Provide the (X, Y) coordinate of the cell's center where the given text is located.  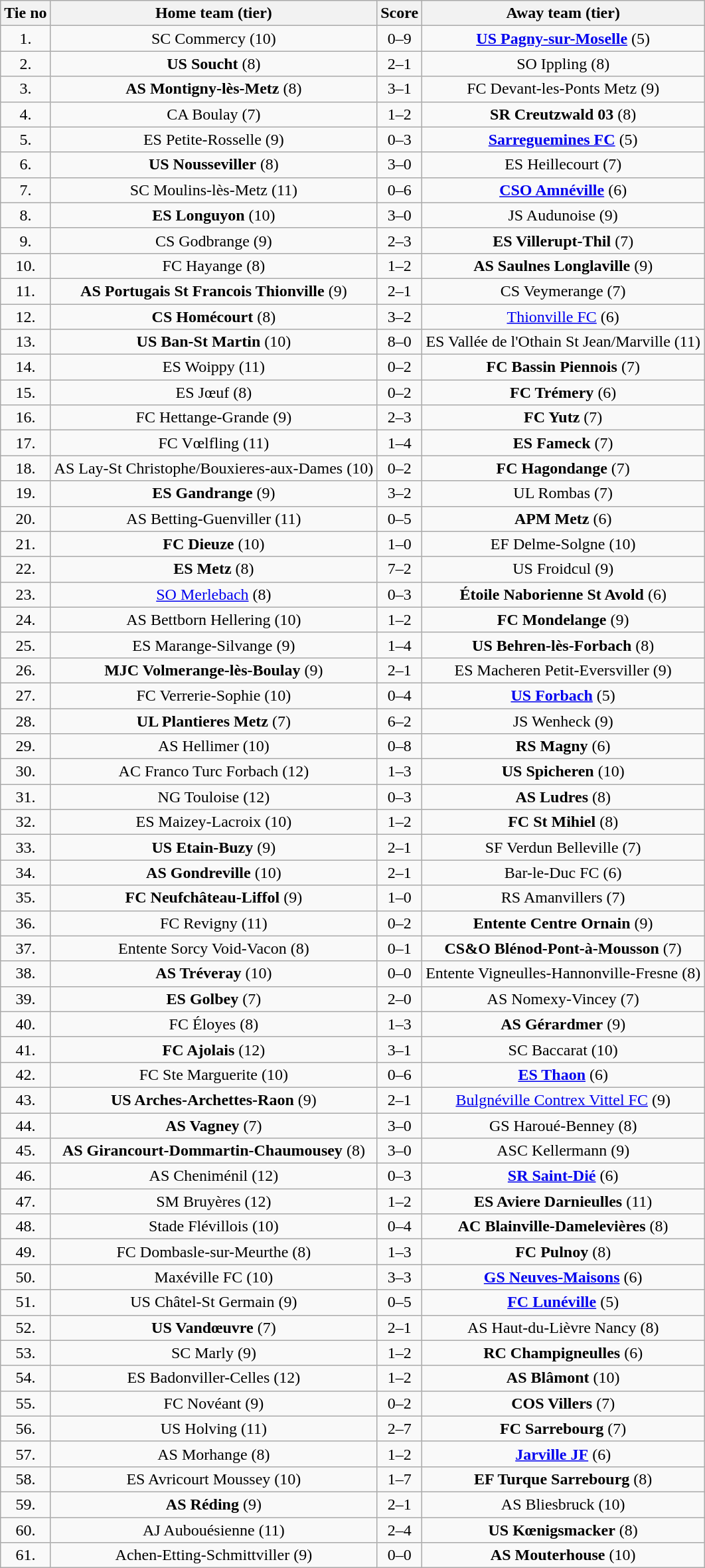
43. (25, 1100)
Entente Vigneulles-Hannonville-Fresne (8) (563, 974)
CS&O Blénod-Pont-à-Mousson (7) (563, 948)
14. (25, 367)
23. (25, 594)
Bulgnéville Contrex Vittel FC (9) (563, 1100)
49. (25, 1252)
APM Metz (6) (563, 519)
CSO Amnéville (6) (563, 190)
ES Woippy (11) (214, 367)
AS Cheniménil (12) (214, 1176)
38. (25, 974)
US Behren-lès-Forbach (8) (563, 645)
5. (25, 139)
Sarreguemines FC (5) (563, 139)
AS Réding (9) (214, 1504)
US Froidcul (9) (563, 569)
AS Portugais St Francois Thionville (9) (214, 291)
32. (25, 822)
AS Betting-Guenviller (11) (214, 519)
58. (25, 1479)
59. (25, 1504)
Achen-Etting-Schmittviller (9) (214, 1555)
AS Haut-du-Lièvre Nancy (8) (563, 1328)
2. (25, 64)
SC Commercy (10) (214, 39)
CA Boulay (7) (214, 114)
48. (25, 1227)
AS Gondreville (10) (214, 873)
US Kœnigsmacker (8) (563, 1529)
61. (25, 1555)
FC Ajolais (12) (214, 1049)
1–7 (400, 1479)
AS Saulnes Longlaville (9) (563, 266)
ES Gandrange (9) (214, 493)
AS Ludres (8) (563, 797)
FC Hettange-Grande (9) (214, 418)
56. (25, 1429)
SO Merlebach (8) (214, 594)
FC Lunéville (5) (563, 1302)
AS Girancourt-Dommartin-Chaumousey (8) (214, 1151)
57. (25, 1454)
FC Novéant (9) (214, 1403)
COS Villers (7) (563, 1403)
41. (25, 1049)
50. (25, 1277)
ES Heillecourt (7) (563, 165)
SR Creutzwald 03 (8) (563, 114)
FC St Mihiel (8) (563, 822)
Stade Flévillois (10) (214, 1227)
Score (400, 13)
AS Tréveray (10) (214, 974)
GS Neuves-Maisons (6) (563, 1277)
28. (25, 721)
RS Amanvillers (7) (563, 898)
SC Baccarat (10) (563, 1049)
ES Macheren Petit-Eversviller (9) (563, 670)
AS Gérardmer (9) (563, 1024)
FC Bassin Piennois (7) (563, 367)
Entente Centre Ornain (9) (563, 923)
ES Aviere Darnieulles (11) (563, 1201)
CS Veymerange (7) (563, 291)
AS Blâmont (10) (563, 1378)
25. (25, 645)
36. (25, 923)
ES Marange-Silvange (9) (214, 645)
SR Saint-Dié (6) (563, 1176)
JS Audunoise (9) (563, 215)
8. (25, 215)
34. (25, 873)
US Etain-Buzy (9) (214, 847)
US Vandœuvre (7) (214, 1328)
US Pagny-sur-Moselle (5) (563, 39)
9. (25, 240)
7. (25, 190)
0–1 (400, 948)
10. (25, 266)
21. (25, 544)
FC Dombasle-sur-Meurthe (8) (214, 1252)
US Spicheren (10) (563, 772)
US Arches-Archettes-Raon (9) (214, 1100)
40. (25, 1024)
EF Delme-Solgne (10) (563, 544)
ES Thaon (6) (563, 1075)
2–7 (400, 1429)
SC Marly (9) (214, 1353)
7–2 (400, 569)
29. (25, 746)
FC Éloyes (8) (214, 1024)
JS Wenheck (9) (563, 721)
FC Yutz (7) (563, 418)
44. (25, 1126)
2–0 (400, 999)
Entente Sorcy Void-Vacon (8) (214, 948)
8–0 (400, 342)
Maxéville FC (10) (214, 1277)
22. (25, 569)
Jarville JF (6) (563, 1454)
53. (25, 1353)
0–9 (400, 39)
Home team (tier) (214, 13)
Thionville FC (6) (563, 317)
6. (25, 165)
AS Nomexy-Vincey (7) (563, 999)
SM Bruyères (12) (214, 1201)
33. (25, 847)
EF Turque Sarrebourg (8) (563, 1479)
AC Franco Turc Forbach (12) (214, 772)
27. (25, 695)
AS Montigny-lès-Metz (8) (214, 89)
17. (25, 443)
39. (25, 999)
3. (25, 89)
FC Hagondange (7) (563, 468)
FC Neufchâteau-Liffol (9) (214, 898)
16. (25, 418)
ES Maizey-Lacroix (10) (214, 822)
SO Ippling (8) (563, 64)
FC Hayange (8) (214, 266)
ES Badonviller-Celles (12) (214, 1378)
51. (25, 1302)
ES Metz (8) (214, 569)
AS Mouterhouse (10) (563, 1555)
3–3 (400, 1277)
Étoile Naborienne St Avold (6) (563, 594)
ES Golbey (7) (214, 999)
GS Haroué-Benney (8) (563, 1126)
19. (25, 493)
ES Vallée de l'Othain St Jean/Marville (11) (563, 342)
FC Trémery (6) (563, 392)
SC Moulins-lès-Metz (11) (214, 190)
2–4 (400, 1529)
AS Morhange (8) (214, 1454)
11. (25, 291)
31. (25, 797)
ASC Kellermann (9) (563, 1151)
Away team (tier) (563, 13)
37. (25, 948)
18. (25, 468)
1. (25, 39)
US Forbach (5) (563, 695)
ES Avricourt Moussey (10) (214, 1479)
AS Vagney (7) (214, 1126)
13. (25, 342)
AC Blainville-Damelevières (8) (563, 1227)
ES Petite-Rosselle (9) (214, 139)
FC Mondelange (9) (563, 620)
6–2 (400, 721)
US Holving (11) (214, 1429)
Bar-le-Duc FC (6) (563, 873)
Tie no (25, 13)
ES Villerupt-Thil (7) (563, 240)
30. (25, 772)
FC Ste Marguerite (10) (214, 1075)
MJC Volmerange-lès-Boulay (9) (214, 670)
AS Bettborn Hellering (10) (214, 620)
FC Pulnoy (8) (563, 1252)
ES Longuyon (10) (214, 215)
AS Hellimer (10) (214, 746)
FC Dieuze (10) (214, 544)
45. (25, 1151)
UL Plantieres Metz (7) (214, 721)
55. (25, 1403)
US Ban-St Martin (10) (214, 342)
35. (25, 898)
RC Champigneulles (6) (563, 1353)
AJ Aubouésienne (11) (214, 1529)
AS Bliesbruck (10) (563, 1504)
0–8 (400, 746)
ES Fameck (7) (563, 443)
47. (25, 1201)
CS Godbrange (9) (214, 240)
US Châtel-St Germain (9) (214, 1302)
FC Revigny (11) (214, 923)
20. (25, 519)
4. (25, 114)
12. (25, 317)
AS Lay-St Christophe/Bouxieres-aux-Dames (10) (214, 468)
SF Verdun Belleville (7) (563, 847)
US Soucht (8) (214, 64)
FC Devant-les-Ponts Metz (9) (563, 89)
FC Verrerie-Sophie (10) (214, 695)
UL Rombas (7) (563, 493)
54. (25, 1378)
CS Homécourt (8) (214, 317)
FC Sarrebourg (7) (563, 1429)
24. (25, 620)
52. (25, 1328)
42. (25, 1075)
FC Vœlfling (11) (214, 443)
15. (25, 392)
ES Jœuf (8) (214, 392)
RS Magny (6) (563, 746)
26. (25, 670)
60. (25, 1529)
46. (25, 1176)
US Nousseviller (8) (214, 165)
NG Touloise (12) (214, 797)
